Extract the [x, y] coordinate from the center of the cell holding the provided text.  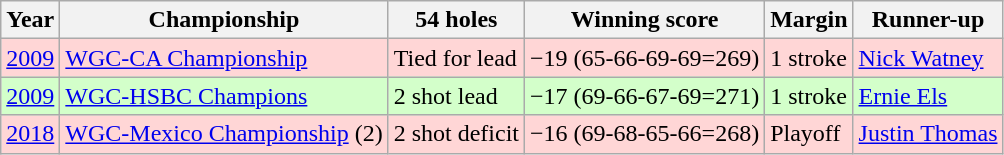
Justin Thomas [928, 134]
WGC-Mexico Championship (2) [224, 134]
54 holes [456, 20]
Ernie Els [928, 96]
−19 (65-66-69-69=269) [645, 58]
2 shot deficit [456, 134]
Nick Watney [928, 58]
Winning score [645, 20]
WGC-HSBC Champions [224, 96]
Championship [224, 20]
Playoff [809, 134]
−16 (69-68-65-66=268) [645, 134]
WGC-CA Championship [224, 58]
2018 [30, 134]
2 shot lead [456, 96]
Tied for lead [456, 58]
Margin [809, 20]
Year [30, 20]
Runner-up [928, 20]
−17 (69-66-67-69=271) [645, 96]
